For the text-containing cell, return its midpoint in [x, y] coordinate format. 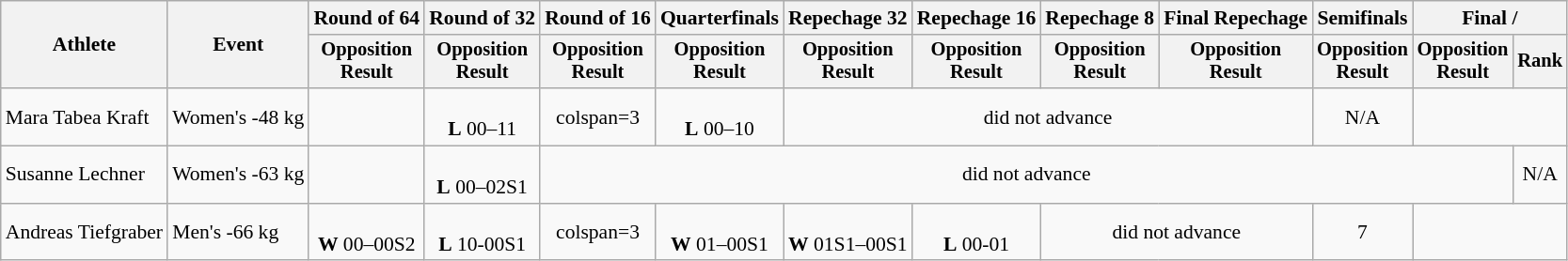
L 00–11 [482, 116]
L 10-00S1 [482, 233]
Event [238, 45]
Repechage 8 [1100, 18]
Andreas Tiefgraber [85, 233]
L 00-01 [976, 233]
Susanne Lechner [85, 175]
Quarterfinals [720, 18]
Semifinals [1362, 18]
Round of 32 [482, 18]
Mara Tabea Kraft [85, 116]
W 01S1–00S1 [848, 233]
Round of 16 [598, 18]
Rank [1540, 62]
Round of 64 [367, 18]
Final Repechage [1236, 18]
L 00–10 [720, 116]
Repechage 32 [848, 18]
Athlete [85, 45]
Men's -66 kg [238, 233]
7 [1362, 233]
Repechage 16 [976, 18]
W 01–00S1 [720, 233]
Women's -63 kg [238, 175]
W 00–00S2 [367, 233]
L 00–02S1 [482, 175]
Final / [1490, 18]
Women's -48 kg [238, 116]
